Extract the (x, y) coordinate from the center of the cell holding the provided text.  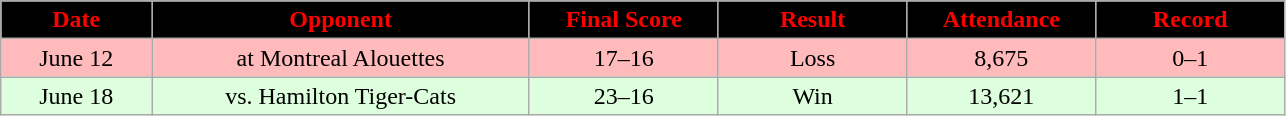
Opponent (341, 20)
Record (1190, 20)
Date (76, 20)
Final Score (624, 20)
Attendance (1002, 20)
June 12 (76, 58)
at Montreal Alouettes (341, 58)
vs. Hamilton Tiger-Cats (341, 96)
8,675 (1002, 58)
13,621 (1002, 96)
Win (812, 96)
Loss (812, 58)
1–1 (1190, 96)
23–16 (624, 96)
June 18 (76, 96)
0–1 (1190, 58)
17–16 (624, 58)
Result (812, 20)
